From the cell containing the given text, extract its center point as [x, y] coordinate. 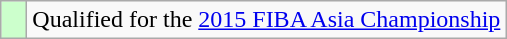
Qualified for the 2015 FIBA Asia Championship [266, 20]
